Provide the (X, Y) coordinate of the cell's center where the given text is located.  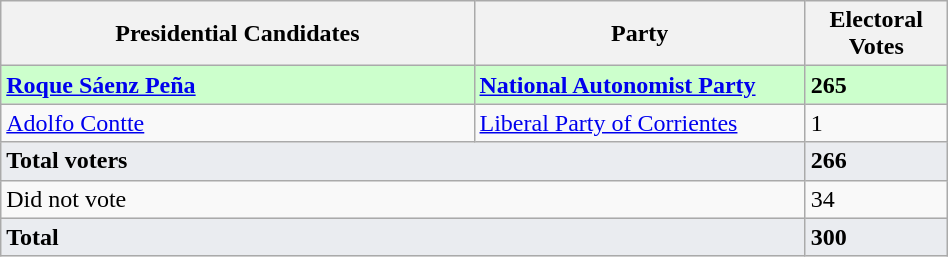
1 (876, 123)
Roque Sáenz Peña (238, 85)
265 (876, 85)
266 (876, 161)
Electoral Votes (876, 34)
Total voters (404, 161)
Adolfo Contte (238, 123)
National Autonomist Party (640, 85)
Total (404, 237)
Liberal Party of Corrientes (640, 123)
300 (876, 237)
Party (640, 34)
34 (876, 199)
Did not vote (404, 199)
Presidential Candidates (238, 34)
